Return the (x, y) coordinate for the center point of the cell that contains the specified text.  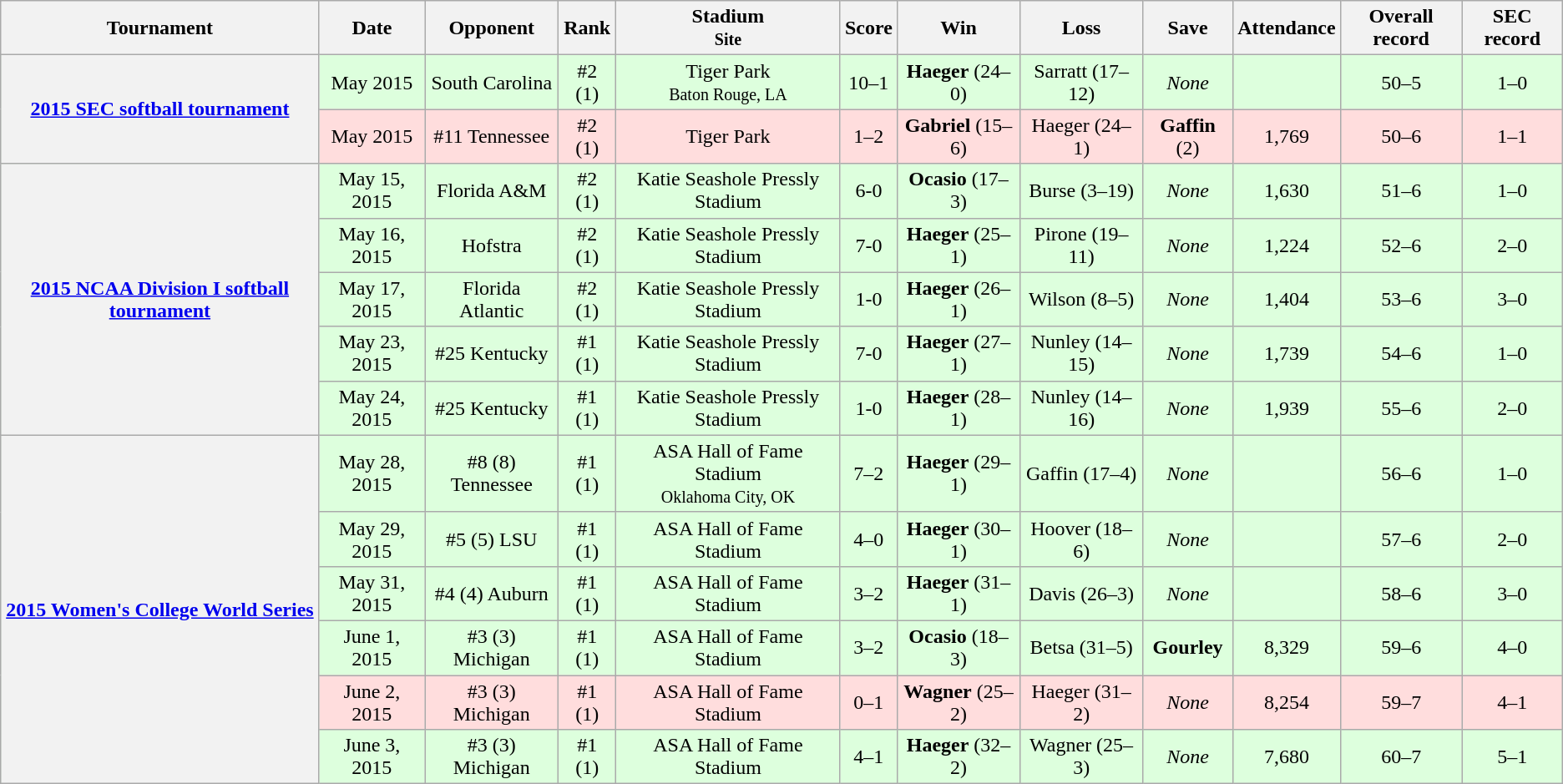
0–1 (868, 701)
1,404 (1287, 299)
5–1 (1512, 756)
53–6 (1401, 299)
May 31, 2015 (372, 593)
10–1 (868, 82)
60–7 (1401, 756)
Wilson (8–5) (1082, 299)
South Carolina (492, 82)
50–5 (1401, 82)
Burse (3–19) (1082, 190)
Haeger (31–2) (1082, 701)
51–6 (1401, 190)
54–6 (1401, 354)
May 16, 2015 (372, 245)
Haeger (30–1) (959, 539)
8,329 (1287, 648)
May 15, 2015 (372, 190)
Gourley (1188, 648)
6-0 (868, 190)
Haeger (24–1) (1082, 137)
StadiumSite (728, 28)
Haeger (31–1) (959, 593)
#4 (4) Auburn (492, 593)
Florida Atlantic (492, 299)
May 24, 2015 (372, 407)
50–6 (1401, 137)
1,769 (1287, 137)
Haeger (27–1) (959, 354)
2015 NCAA Division I softball tournament (160, 299)
ASA Hall of Fame Stadium Oklahoma City, OK (728, 473)
57–6 (1401, 539)
Wagner (25–3) (1082, 756)
Opponent (492, 28)
Sarratt (17–12) (1082, 82)
Haeger (24–0) (959, 82)
Tournament (160, 28)
2015 Women's College World Series (160, 609)
#5 (5) LSU (492, 539)
52–6 (1401, 245)
Nunley (14–16) (1082, 407)
May 29, 2015 (372, 539)
Haeger (28–1) (959, 407)
Davis (26–3) (1082, 593)
55–6 (1401, 407)
Florida A&M (492, 190)
1,939 (1287, 407)
Hofstra (492, 245)
Haeger (26–1) (959, 299)
Wagner (25–2) (959, 701)
June 2, 2015 (372, 701)
56–6 (1401, 473)
May 23, 2015 (372, 354)
7–2 (868, 473)
Attendance (1287, 28)
Ocasio (18–3) (959, 648)
Date (372, 28)
Gaffin (2) (1188, 137)
Loss (1082, 28)
Betsa (31–5) (1082, 648)
8,254 (1287, 701)
Save (1188, 28)
Haeger (32–2) (959, 756)
1,739 (1287, 354)
1–2 (868, 137)
#11 Tennessee (492, 137)
Rank (588, 28)
Score (868, 28)
Gaffin (17–4) (1082, 473)
Tiger Park (728, 137)
Tiger ParkBaton Rouge, LA (728, 82)
1,224 (1287, 245)
1,630 (1287, 190)
1–1 (1512, 137)
Haeger (25–1) (959, 245)
June 3, 2015 (372, 756)
Ocasio (17–3) (959, 190)
Win (959, 28)
Haeger (29–1) (959, 473)
Gabriel (15–6) (959, 137)
Hoover (18–6) (1082, 539)
May 17, 2015 (372, 299)
59–7 (1401, 701)
58–6 (1401, 593)
#8 (8) Tennessee (492, 473)
7,680 (1287, 756)
2015 SEC softball tournament (160, 109)
June 1, 2015 (372, 648)
Overall record (1401, 28)
SEC record (1512, 28)
Pirone (19–11) (1082, 245)
May 28, 2015 (372, 473)
Nunley (14–15) (1082, 354)
59–6 (1401, 648)
